Capture the cell that displays the provided text and extract its [x, y] central coordinate. 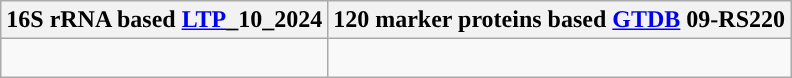
120 marker proteins based GTDB 09-RS220 [560, 20]
16S rRNA based LTP_10_2024 [164, 20]
